Return the [x, y] coordinate for the center point of the cell that contains the specified text.  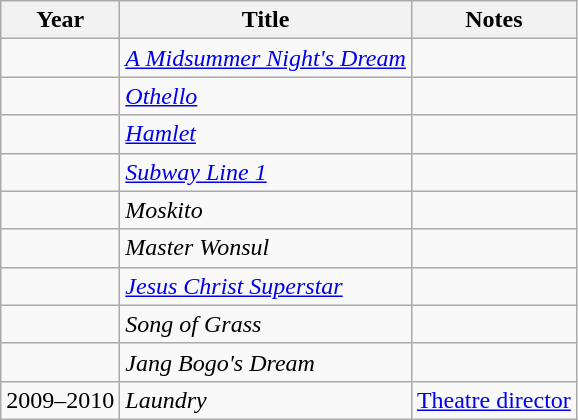
Jang Bogo's Dream [266, 362]
2009–2010 [60, 400]
Subway Line 1 [266, 172]
Jesus Christ Superstar [266, 286]
Theatre director [494, 400]
Hamlet [266, 134]
Year [60, 20]
Moskito [266, 210]
Notes [494, 20]
Title [266, 20]
Master Wonsul [266, 248]
Othello [266, 96]
Song of Grass [266, 324]
A Midsummer Night's Dream [266, 58]
Laundry [266, 400]
